Output the [X, Y] coordinate of the center of the cell containing the given text.  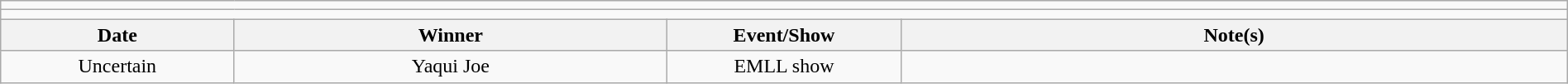
Uncertain [117, 67]
Note(s) [1234, 35]
Winner [451, 35]
Date [117, 35]
EMLL show [784, 67]
Event/Show [784, 35]
Yaqui Joe [451, 67]
